Locate the cell with the specified text and output its (x, y) center coordinate. 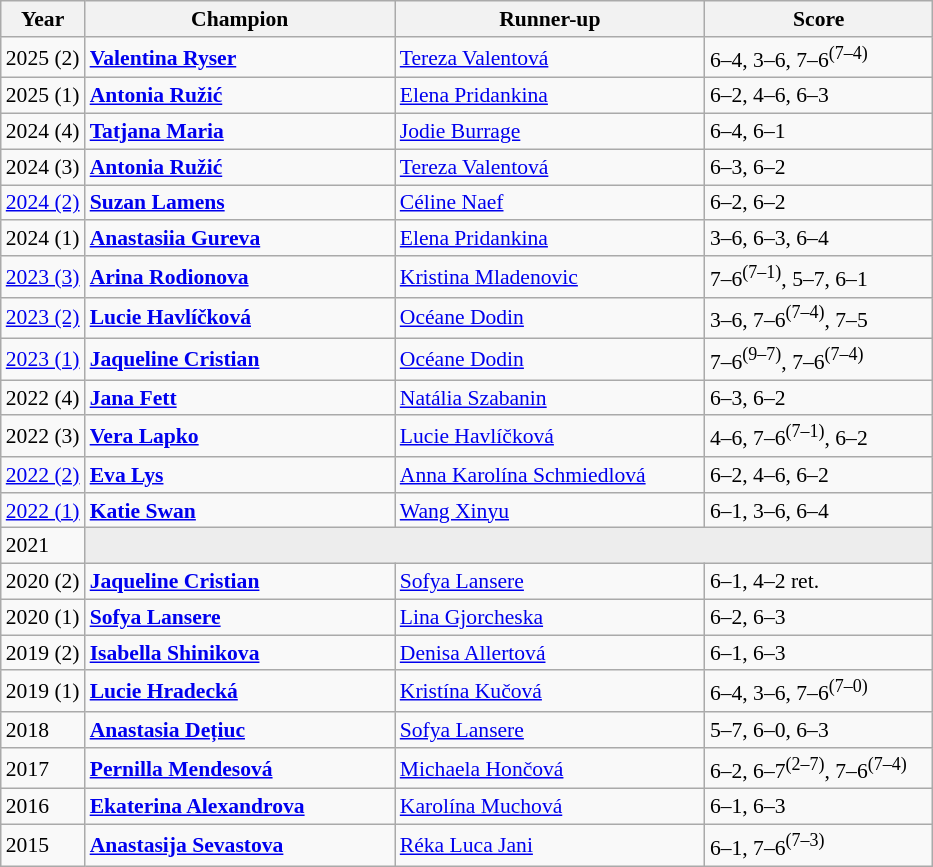
2024 (4) (43, 132)
2024 (3) (43, 167)
Kristina Mladenovic (550, 276)
2022 (2) (43, 475)
3–6, 6–3, 6–4 (819, 239)
6–4, 3–6, 7–6(7–0) (819, 692)
Céline Naef (550, 203)
Lucie Hradecká (240, 692)
2018 (43, 730)
Lina Gjorcheska (550, 618)
Vera Lapko (240, 436)
Suzan Lamens (240, 203)
Year (43, 19)
Pernilla Mendesová (240, 768)
3–6, 7–6(7–4), 7–5 (819, 318)
Kristína Kučová (550, 692)
5–7, 6–0, 6–3 (819, 730)
2019 (1) (43, 692)
Runner-up (550, 19)
Jana Fett (240, 398)
6–2, 6–3 (819, 618)
Wang Xinyu (550, 511)
6–2, 4–6, 6–2 (819, 475)
2015 (43, 846)
6–1, 7–6(7–3) (819, 846)
6–1, 4–2 ret. (819, 582)
Champion (240, 19)
Ekaterina Alexandrova (240, 807)
Valentina Ryser (240, 58)
2021 (43, 546)
Score (819, 19)
Karolína Muchová (550, 807)
Isabella Shinikova (240, 653)
Réka Luca Jani (550, 846)
2017 (43, 768)
Anastasija Sevastova (240, 846)
2022 (1) (43, 511)
Arina Rodionova (240, 276)
4–6, 7–6(7–1), 6–2 (819, 436)
Eva Lys (240, 475)
2019 (2) (43, 653)
Katie Swan (240, 511)
2020 (2) (43, 582)
2020 (1) (43, 618)
2022 (3) (43, 436)
Anastasiia Gureva (240, 239)
Anna Karolína Schmiedlová (550, 475)
Michaela Hončová (550, 768)
7–6(9–7), 7–6(7–4) (819, 360)
2024 (1) (43, 239)
6–2, 6–7(2–7), 7–6(7–4) (819, 768)
Jodie Burrage (550, 132)
6–2, 6–2 (819, 203)
6–1, 3–6, 6–4 (819, 511)
2023 (2) (43, 318)
2023 (1) (43, 360)
Natália Szabanin (550, 398)
Anastasia Dețiuc (240, 730)
7–6(7–1), 5–7, 6–1 (819, 276)
2022 (4) (43, 398)
2025 (1) (43, 96)
2016 (43, 807)
6–4, 6–1 (819, 132)
2023 (3) (43, 276)
6–2, 4–6, 6–3 (819, 96)
Tatjana Maria (240, 132)
2025 (2) (43, 58)
Denisa Allertová (550, 653)
2024 (2) (43, 203)
6–4, 3–6, 7–6(7–4) (819, 58)
